Capture the cell that displays the provided text and extract its (x, y) central coordinate. 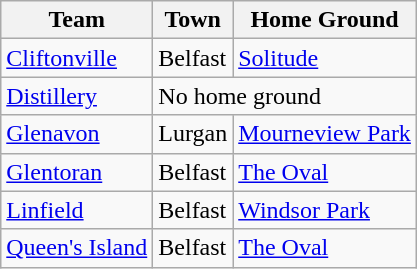
Solitude (325, 58)
Linfield (77, 210)
Glentoran (77, 172)
Cliftonville (77, 58)
Windsor Park (325, 210)
Team (77, 20)
Town (193, 20)
Home Ground (325, 20)
Glenavon (77, 134)
Lurgan (193, 134)
Mourneview Park (325, 134)
No home ground (285, 96)
Distillery (77, 96)
Queen's Island (77, 248)
